From the cell containing the given text, extract its center point as [X, Y] coordinate. 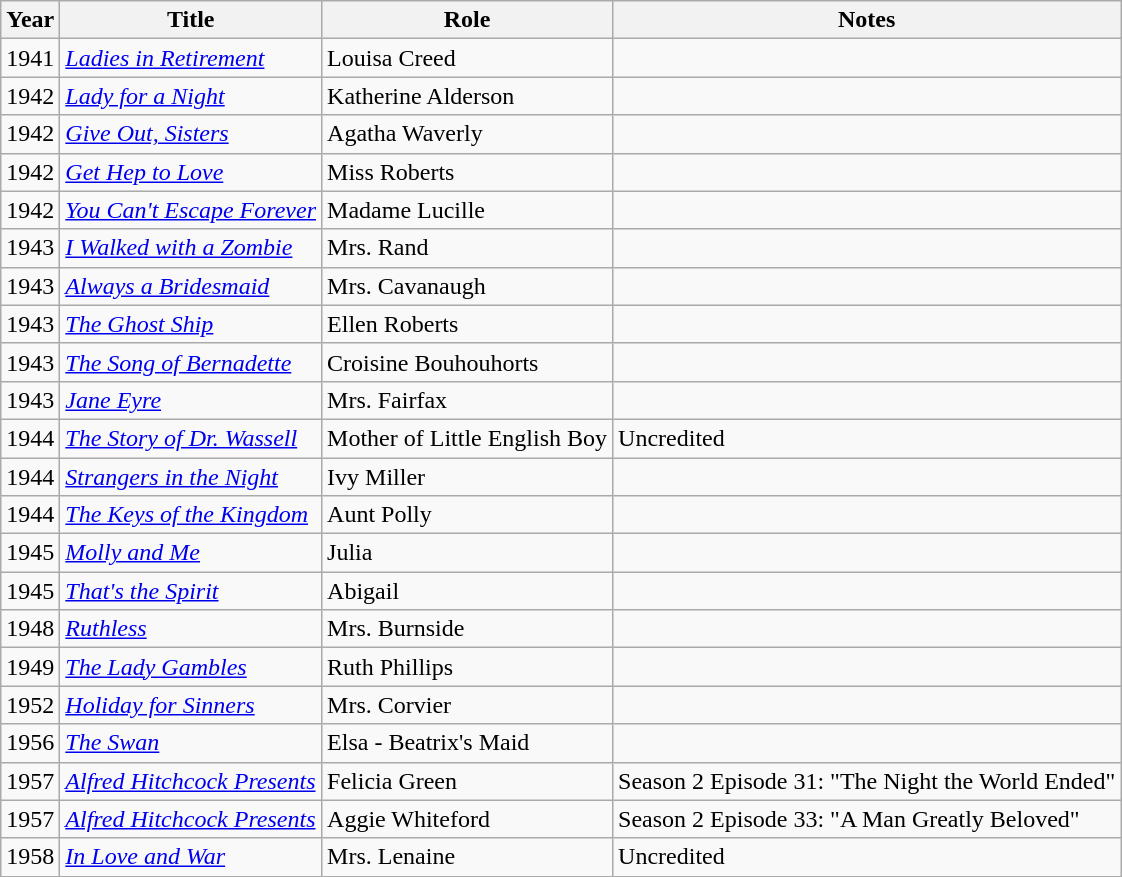
1948 [30, 629]
Get Hep to Love [191, 172]
Julia [468, 553]
The Keys of the Kingdom [191, 515]
Jane Eyre [191, 400]
Lady for a Night [191, 96]
You Can't Escape Forever [191, 210]
The Song of Bernadette [191, 362]
1952 [30, 705]
Mrs. Corvier [468, 705]
Notes [867, 20]
1958 [30, 857]
Louisa Creed [468, 58]
Season 2 Episode 31: "The Night the World Ended" [867, 781]
Aggie Whiteford [468, 819]
Croisine Bouhouhorts [468, 362]
Felicia Green [468, 781]
Ellen Roberts [468, 324]
Ladies in Retirement [191, 58]
Aunt Polly [468, 515]
Mrs. Lenaine [468, 857]
Mrs. Rand [468, 248]
Strangers in the Night [191, 477]
Ruthless [191, 629]
Ruth Phillips [468, 667]
I Walked with a Zombie [191, 248]
1949 [30, 667]
Madame Lucille [468, 210]
Elsa - Beatrix's Maid [468, 743]
Year [30, 20]
Season 2 Episode 33: "A Man Greatly Beloved" [867, 819]
1941 [30, 58]
Miss Roberts [468, 172]
That's the Spirit [191, 591]
Holiday for Sinners [191, 705]
Molly and Me [191, 553]
Mrs. Burnside [468, 629]
Ivy Miller [468, 477]
Abigail [468, 591]
Always a Bridesmaid [191, 286]
Katherine Alderson [468, 96]
Mrs. Cavanaugh [468, 286]
Title [191, 20]
1956 [30, 743]
The Story of Dr. Wassell [191, 438]
The Swan [191, 743]
The Ghost Ship [191, 324]
Role [468, 20]
The Lady Gambles [191, 667]
Agatha Waverly [468, 134]
Mother of Little English Boy [468, 438]
Give Out, Sisters [191, 134]
Mrs. Fairfax [468, 400]
In Love and War [191, 857]
